Locate the cell with the specified text and output its [x, y] center coordinate. 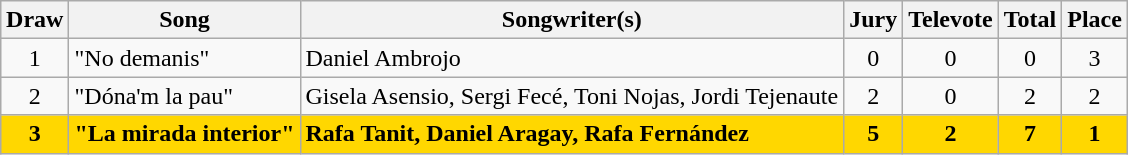
7 [1030, 134]
Jury [874, 20]
Draw [35, 20]
Televote [950, 20]
"No demanis" [184, 58]
Total [1030, 20]
Songwriter(s) [572, 20]
5 [874, 134]
"La mirada interior" [184, 134]
Rafa Tanit, Daniel Aragay, Rafa Fernández [572, 134]
Place [1095, 20]
Gisela Asensio, Sergi Fecé, Toni Nojas, Jordi Tejenaute [572, 96]
"Dóna'm la pau" [184, 96]
Song [184, 20]
Daniel Ambrojo [572, 58]
